Return the (x, y) coordinate for the center point of the cell that contains the specified text.  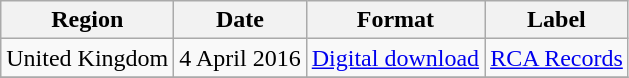
RCA Records (557, 58)
Region (88, 20)
Digital download (395, 58)
Date (240, 20)
United Kingdom (88, 58)
Label (557, 20)
4 April 2016 (240, 58)
Format (395, 20)
